Identify which cell holds the provided text, then report its (x, y) central coordinate. 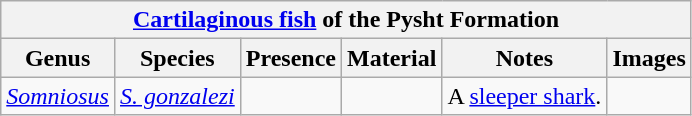
Cartilaginous fish of the Pysht Formation (346, 20)
Notes (524, 58)
Material (391, 58)
A sleeper shark. (524, 96)
Species (177, 58)
Somniosus (58, 96)
Genus (58, 58)
Presence (290, 58)
S. gonzalezi (177, 96)
Images (649, 58)
